For the text-containing cell, return its midpoint in [X, Y] coordinate format. 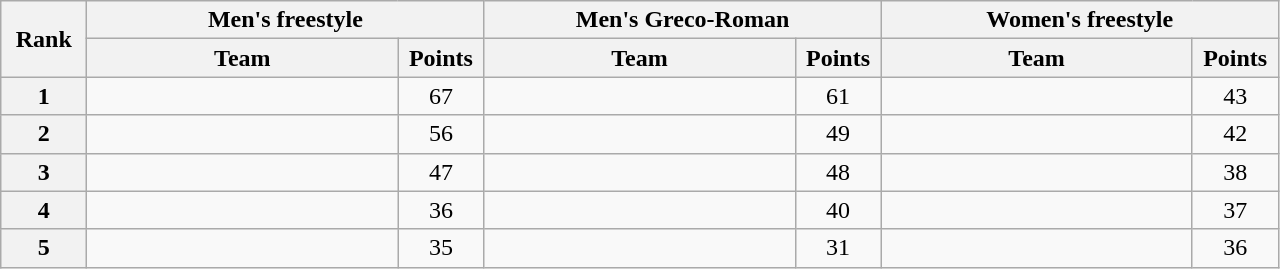
38 [1235, 172]
37 [1235, 210]
Men's Greco-Roman [682, 20]
47 [441, 172]
67 [441, 96]
Men's freestyle [286, 20]
48 [838, 172]
61 [838, 96]
3 [44, 172]
35 [441, 248]
2 [44, 134]
40 [838, 210]
Rank [44, 39]
42 [1235, 134]
Women's freestyle [1080, 20]
43 [1235, 96]
4 [44, 210]
1 [44, 96]
56 [441, 134]
49 [838, 134]
31 [838, 248]
5 [44, 248]
